Provide the (x, y) coordinate of the cell's center where the given text is located.  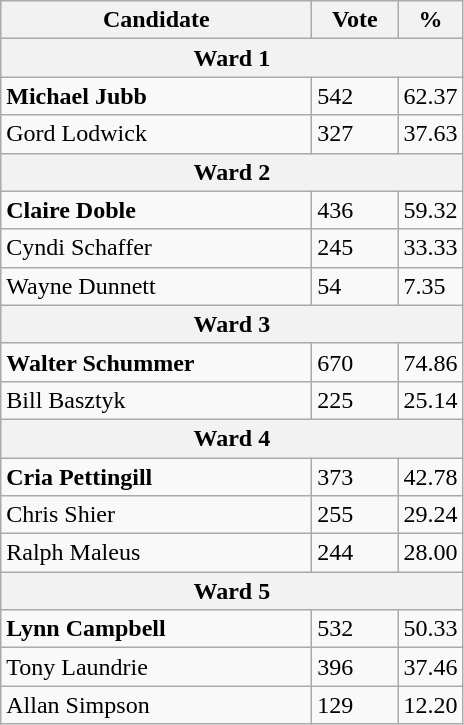
327 (355, 134)
50.33 (430, 629)
225 (355, 400)
Tony Laundrie (156, 667)
25.14 (430, 400)
42.78 (430, 477)
396 (355, 667)
12.20 (430, 705)
28.00 (430, 553)
% (430, 20)
373 (355, 477)
54 (355, 286)
Allan Simpson (156, 705)
Ward 1 (232, 58)
29.24 (430, 515)
Cria Pettingill (156, 477)
Michael Jubb (156, 96)
Ward 2 (232, 172)
62.37 (430, 96)
670 (355, 362)
532 (355, 629)
436 (355, 210)
Gord Lodwick (156, 134)
Wayne Dunnett (156, 286)
59.32 (430, 210)
33.33 (430, 248)
37.46 (430, 667)
Ward 4 (232, 438)
255 (355, 515)
Bill Basztyk (156, 400)
Chris Shier (156, 515)
Ward 5 (232, 591)
542 (355, 96)
Walter Schummer (156, 362)
Ralph Maleus (156, 553)
Vote (355, 20)
245 (355, 248)
Claire Doble (156, 210)
7.35 (430, 286)
74.86 (430, 362)
244 (355, 553)
37.63 (430, 134)
Cyndi Schaffer (156, 248)
Candidate (156, 20)
Ward 3 (232, 324)
Lynn Campbell (156, 629)
129 (355, 705)
